Determine the [x, y] coordinate at the center of the cell enclosing the given text.  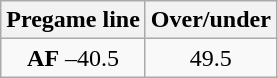
Over/under [210, 20]
49.5 [210, 58]
AF –40.5 [74, 58]
Pregame line [74, 20]
